Return [X, Y] of the center of cell containing provided text 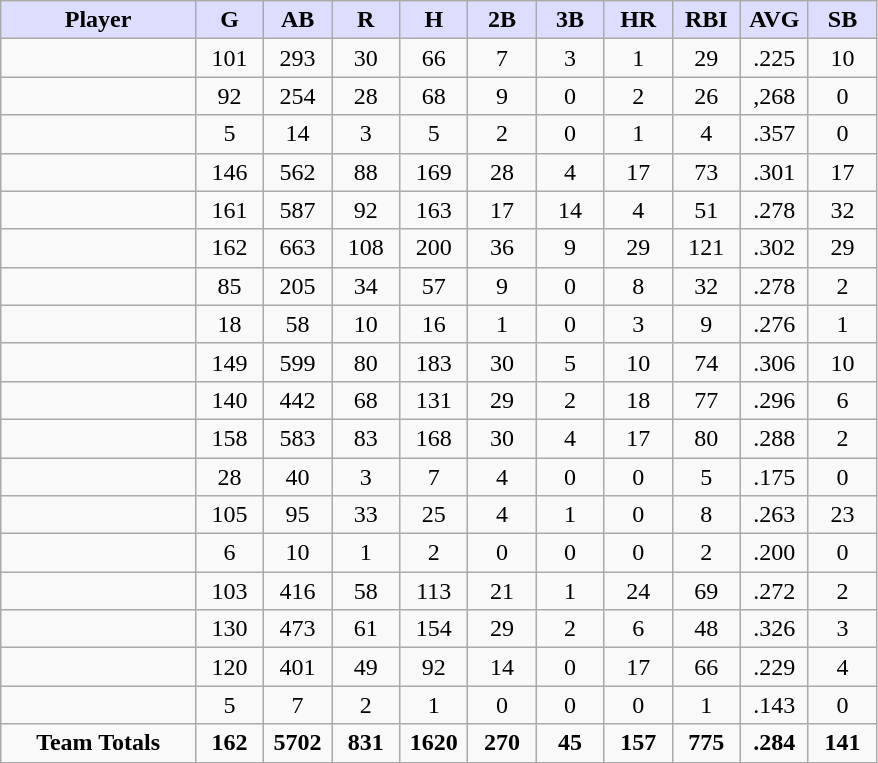
.284 [774, 743]
83 [366, 438]
562 [298, 172]
.306 [774, 362]
200 [434, 248]
168 [434, 438]
Player [98, 20]
16 [434, 324]
21 [502, 591]
831 [366, 743]
25 [434, 515]
73 [706, 172]
775 [706, 743]
270 [502, 743]
.302 [774, 248]
.276 [774, 324]
48 [706, 629]
254 [298, 96]
SB [842, 20]
.229 [774, 667]
103 [229, 591]
57 [434, 286]
,268 [774, 96]
Team Totals [98, 743]
88 [366, 172]
183 [434, 362]
51 [706, 210]
69 [706, 591]
.326 [774, 629]
AB [298, 20]
583 [298, 438]
205 [298, 286]
40 [298, 477]
H [434, 20]
74 [706, 362]
45 [570, 743]
.200 [774, 553]
77 [706, 400]
3B [570, 20]
.225 [774, 58]
R [366, 20]
95 [298, 515]
161 [229, 210]
.357 [774, 134]
G [229, 20]
.288 [774, 438]
120 [229, 667]
146 [229, 172]
169 [434, 172]
663 [298, 248]
293 [298, 58]
26 [706, 96]
442 [298, 400]
158 [229, 438]
1620 [434, 743]
61 [366, 629]
131 [434, 400]
24 [638, 591]
101 [229, 58]
149 [229, 362]
.143 [774, 705]
85 [229, 286]
5702 [298, 743]
416 [298, 591]
.296 [774, 400]
473 [298, 629]
154 [434, 629]
157 [638, 743]
599 [298, 362]
AVG [774, 20]
RBI [706, 20]
36 [502, 248]
105 [229, 515]
587 [298, 210]
130 [229, 629]
121 [706, 248]
141 [842, 743]
34 [366, 286]
33 [366, 515]
401 [298, 667]
HR [638, 20]
.301 [774, 172]
113 [434, 591]
.272 [774, 591]
108 [366, 248]
2B [502, 20]
140 [229, 400]
.263 [774, 515]
.175 [774, 477]
49 [366, 667]
23 [842, 515]
163 [434, 210]
